From the cell containing the given text, extract its center point as (X, Y) coordinate. 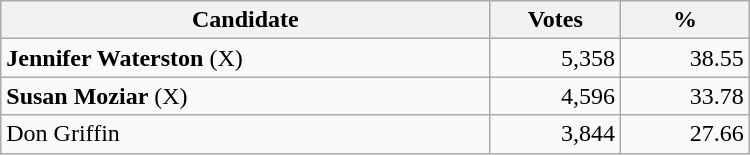
5,358 (556, 58)
27.66 (686, 134)
% (686, 20)
33.78 (686, 96)
3,844 (556, 134)
4,596 (556, 96)
Jennifer Waterston (X) (246, 58)
Votes (556, 20)
38.55 (686, 58)
Candidate (246, 20)
Don Griffin (246, 134)
Susan Moziar (X) (246, 96)
